Locate the cell with the specified text and output its [x, y] center coordinate. 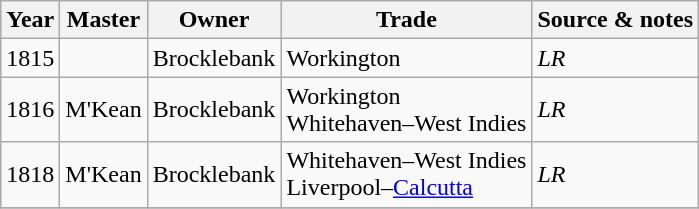
Owner [214, 20]
Master [104, 20]
1815 [30, 58]
1818 [30, 174]
Source & notes [616, 20]
1816 [30, 110]
Year [30, 20]
Trade [406, 20]
Whitehaven–West IndiesLiverpool–Calcutta [406, 174]
Workington [406, 58]
WorkingtonWhitehaven–West Indies [406, 110]
